For the text-containing cell, return its midpoint in [X, Y] coordinate format. 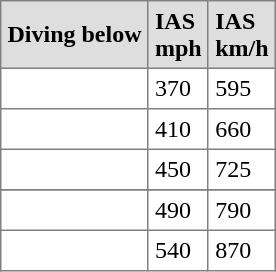
540 [178, 250]
660 [242, 129]
450 [178, 169]
870 [242, 250]
790 [242, 210]
370 [178, 88]
Diving below [75, 35]
IAS mph [178, 35]
490 [178, 210]
410 [178, 129]
725 [242, 169]
IAS km/h [242, 35]
595 [242, 88]
